Capture the cell that displays the provided text and extract its (X, Y) central coordinate. 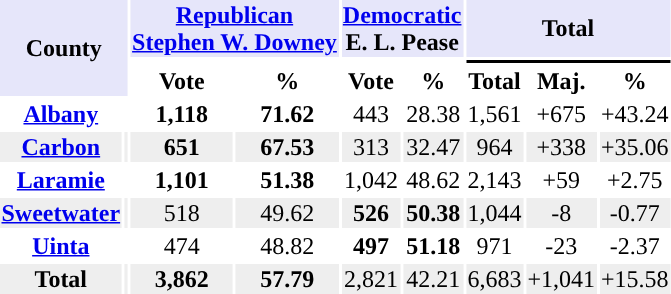
28.38 (434, 114)
71.62 (287, 114)
1,042 (370, 180)
Maj. (562, 81)
57.79 (287, 279)
2,143 (494, 180)
1,118 (182, 114)
Uinta (61, 246)
+338 (562, 147)
313 (370, 147)
497 (370, 246)
474 (182, 246)
1,561 (494, 114)
2,821 (370, 279)
51.18 (434, 246)
48.62 (434, 180)
1,101 (182, 180)
+1,041 (562, 279)
651 (182, 147)
49.62 (287, 213)
50.38 (434, 213)
6,683 (494, 279)
+675 (562, 114)
County (64, 48)
DemocraticE. L. Pease (402, 28)
+59 (562, 180)
518 (182, 213)
+35.06 (634, 147)
-0.77 (634, 213)
51.38 (287, 180)
-8 (562, 213)
Laramie (61, 180)
48.82 (287, 246)
526 (370, 213)
443 (370, 114)
-2.37 (634, 246)
42.21 (434, 279)
-23 (562, 246)
1,044 (494, 213)
+15.58 (634, 279)
RepublicanStephen W. Downey (235, 28)
964 (494, 147)
67.53 (287, 147)
971 (494, 246)
Sweetwater (61, 213)
+2.75 (634, 180)
3,862 (182, 279)
+43.24 (634, 114)
Carbon (61, 147)
Albany (61, 114)
32.47 (434, 147)
